Extract the [X, Y] coordinate from the center of the cell holding the provided text.  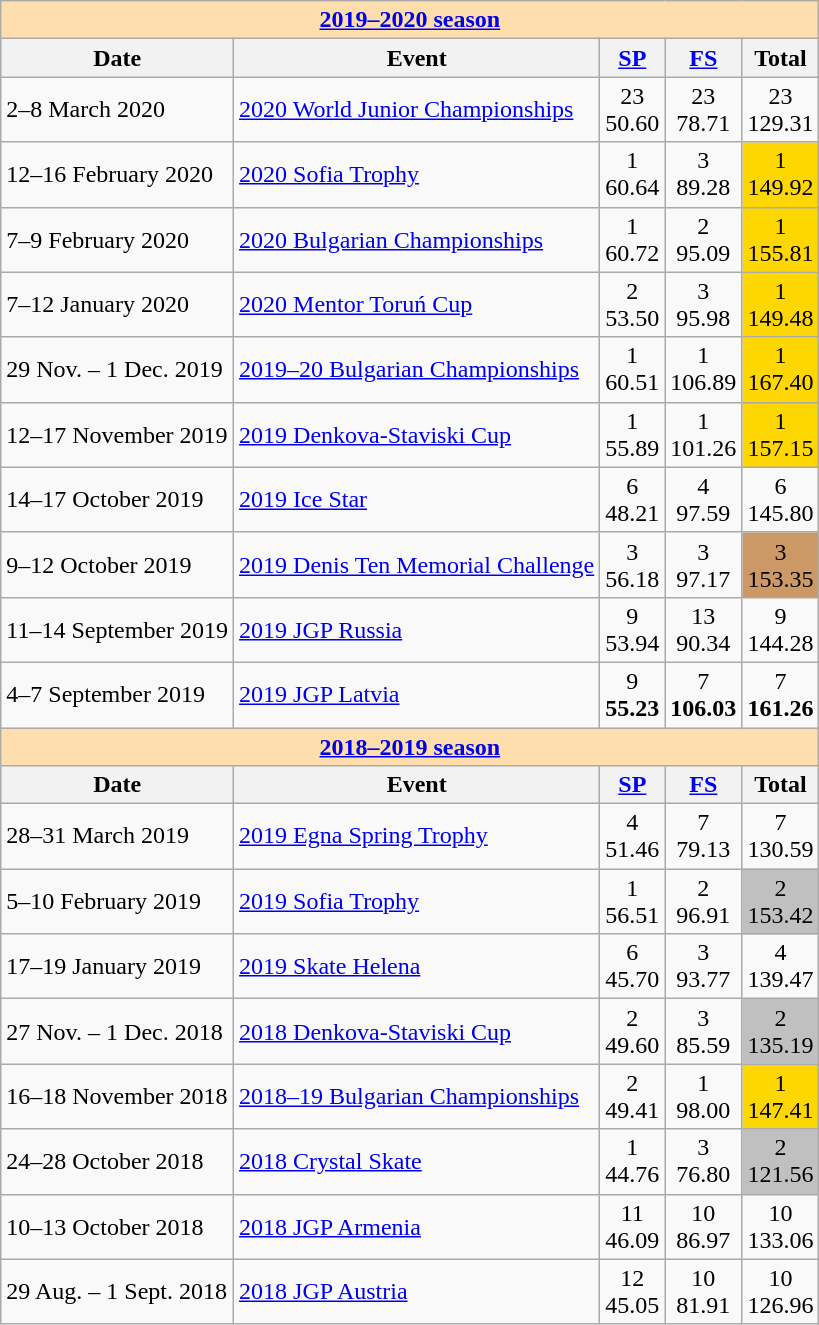
23 129.31 [780, 110]
1 149.92 [780, 174]
2 53.50 [632, 304]
1 55.89 [632, 434]
2019 Ice Star [417, 500]
1 106.89 [704, 370]
12–16 February 2020 [118, 174]
11–14 September 2019 [118, 630]
2019 Denis Ten Memorial Challenge [417, 564]
12 45.05 [632, 1292]
2018 JGP Austria [417, 1292]
1 44.76 [632, 1162]
10–13 October 2018 [118, 1226]
1 56.51 [632, 902]
3 85.59 [704, 1032]
2019 Sofia Trophy [417, 902]
27 Nov. – 1 Dec. 2018 [118, 1032]
9–12 October 2019 [118, 564]
2018 Crystal Skate [417, 1162]
1 101.26 [704, 434]
23 78.71 [704, 110]
14–17 October 2019 [118, 500]
1 147.41 [780, 1096]
7–9 February 2020 [118, 240]
1 98.00 [704, 1096]
2019 JGP Latvia [417, 694]
1 157.15 [780, 434]
2 96.91 [704, 902]
12–17 November 2019 [118, 434]
17–19 January 2019 [118, 966]
2 153.42 [780, 902]
2019 Egna Spring Trophy [417, 836]
29 Nov. – 1 Dec. 2019 [118, 370]
28–31 March 2019 [118, 836]
4–7 September 2019 [118, 694]
2 49.60 [632, 1032]
23 50.60 [632, 110]
1 149.48 [780, 304]
10 133.06 [780, 1226]
1 60.72 [632, 240]
29 Aug. – 1 Sept. 2018 [118, 1292]
2020 Sofia Trophy [417, 174]
2018–19 Bulgarian Championships [417, 1096]
3 153.35 [780, 564]
2–8 March 2020 [118, 110]
16–18 November 2018 [118, 1096]
7 79.13 [704, 836]
2019 Denkova-Staviski Cup [417, 434]
10 86.97 [704, 1226]
24–28 October 2018 [118, 1162]
3 97.17 [704, 564]
13 90.34 [704, 630]
2018–2019 season [410, 747]
2019–20 Bulgarian Championships [417, 370]
7–12 January 2020 [118, 304]
5–10 February 2019 [118, 902]
11 46.09 [632, 1226]
9 55.23 [632, 694]
6 145.80 [780, 500]
10 126.96 [780, 1292]
1 60.51 [632, 370]
3 76.80 [704, 1162]
4 97.59 [704, 500]
9 144.28 [780, 630]
7 106.03 [704, 694]
1 167.40 [780, 370]
10 81.91 [704, 1292]
4 51.46 [632, 836]
1 60.64 [632, 174]
3 56.18 [632, 564]
3 89.28 [704, 174]
1 155.81 [780, 240]
6 45.70 [632, 966]
3 95.98 [704, 304]
4 139.47 [780, 966]
2 121.56 [780, 1162]
3 93.77 [704, 966]
2 135.19 [780, 1032]
2019 JGP Russia [417, 630]
2 49.41 [632, 1096]
2018 JGP Armenia [417, 1226]
7 130.59 [780, 836]
2 95.09 [704, 240]
9 53.94 [632, 630]
2018 Denkova-Staviski Cup [417, 1032]
2019–2020 season [410, 20]
6 48.21 [632, 500]
2020 Bulgarian Championships [417, 240]
2020 World Junior Championships [417, 110]
2020 Mentor Toruń Cup [417, 304]
2019 Skate Helena [417, 966]
7 161.26 [780, 694]
